Return the (x, y) coordinate for the center point of the cell that contains the specified text.  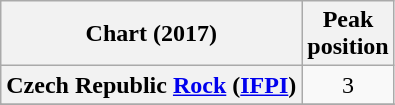
Czech Republic Rock (IFPI) (152, 85)
3 (348, 85)
Peakposition (348, 34)
Chart (2017) (152, 34)
